For the text-containing cell, return its midpoint in (X, Y) coordinate format. 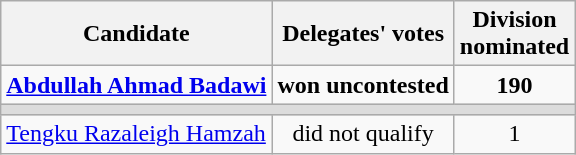
190 (514, 85)
Delegates' votes (363, 34)
Candidate (136, 34)
won uncontested (363, 85)
Division nominated (514, 34)
Abdullah Ahmad Badawi (136, 85)
did not qualify (363, 134)
1 (514, 134)
Tengku Razaleigh Hamzah (136, 134)
